Find where the given text appears and provide that cell's center as (X, Y) coordinate. 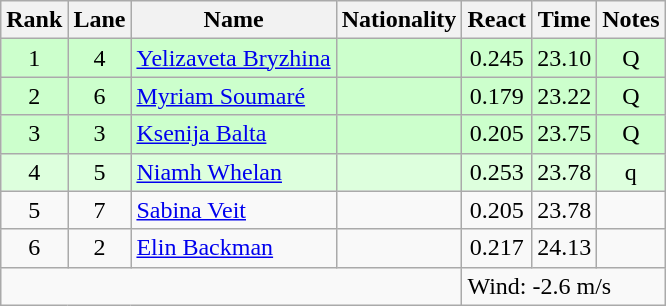
1 (34, 58)
23.22 (564, 96)
23.75 (564, 134)
Ksenija Balta (234, 134)
Name (234, 20)
Yelizaveta Bryzhina (234, 58)
0.253 (497, 172)
Sabina Veit (234, 210)
Lane (100, 20)
q (631, 172)
Myriam Soumaré (234, 96)
React (497, 20)
23.10 (564, 58)
24.13 (564, 248)
Time (564, 20)
Elin Backman (234, 248)
Rank (34, 20)
7 (100, 210)
Niamh Whelan (234, 172)
0.245 (497, 58)
Notes (631, 20)
0.217 (497, 248)
Wind: -2.6 m/s (564, 286)
0.179 (497, 96)
Nationality (399, 20)
